Pinpoint the cell where the given text exists, returning its (X, Y) midpoint coordinate. 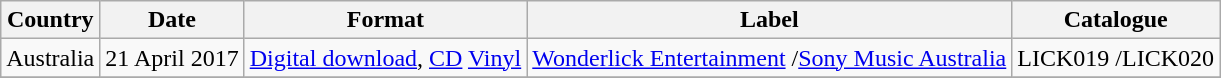
LICK019 /LICK020 (1116, 58)
Australia (50, 58)
Catalogue (1116, 20)
Wonderlick Entertainment /Sony Music Australia (770, 58)
21 April 2017 (172, 58)
Format (386, 20)
Digital download, CD Vinyl (386, 58)
Date (172, 20)
Country (50, 20)
Label (770, 20)
